Identify which cell holds the provided text, then report its [x, y] central coordinate. 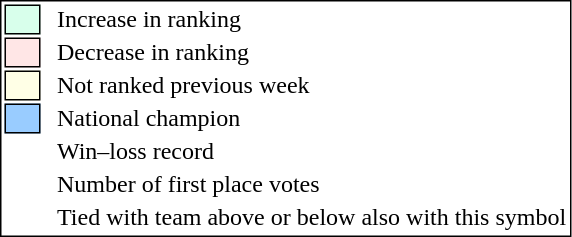
Tied with team above or below also with this symbol [312, 217]
Number of first place votes [312, 185]
Not ranked previous week [312, 85]
Decrease in ranking [312, 53]
Increase in ranking [312, 19]
National champion [312, 119]
Win–loss record [312, 151]
